Return the (x, y) coordinate for the center point of the cell that contains the specified text.  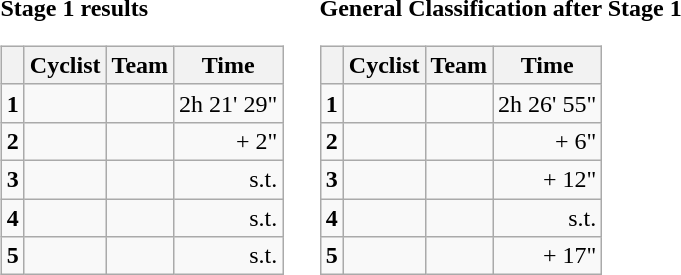
+ 6" (548, 141)
+ 12" (548, 179)
+ 2" (228, 141)
+ 17" (548, 256)
2h 21' 29" (228, 103)
2h 26' 55" (548, 103)
